From the cell containing the given text, extract its center point as (x, y) coordinate. 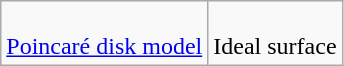
Ideal surface (275, 34)
Poincaré disk model (104, 34)
